Locate the cell with the specified text and output its [X, Y] center coordinate. 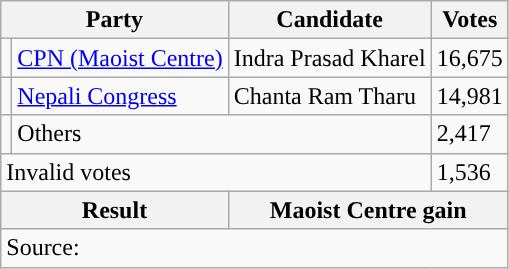
16,675 [470, 58]
Nepali Congress [120, 96]
Result [114, 210]
2,417 [470, 134]
1,536 [470, 172]
Others [222, 134]
14,981 [470, 96]
Chanta Ram Tharu [330, 96]
CPN (Maoist Centre) [120, 58]
Votes [470, 20]
Source: [254, 248]
Maoist Centre gain [368, 210]
Candidate [330, 20]
Party [114, 20]
Indra Prasad Kharel [330, 58]
Invalid votes [216, 172]
